Extract the (x, y) coordinate from the center of the cell holding the provided text.  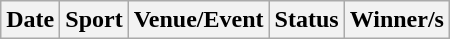
Date (30, 20)
Venue/Event (198, 20)
Sport (94, 20)
Status (306, 20)
Winner/s (396, 20)
